Pinpoint the cell where the given text exists, returning its [X, Y] midpoint coordinate. 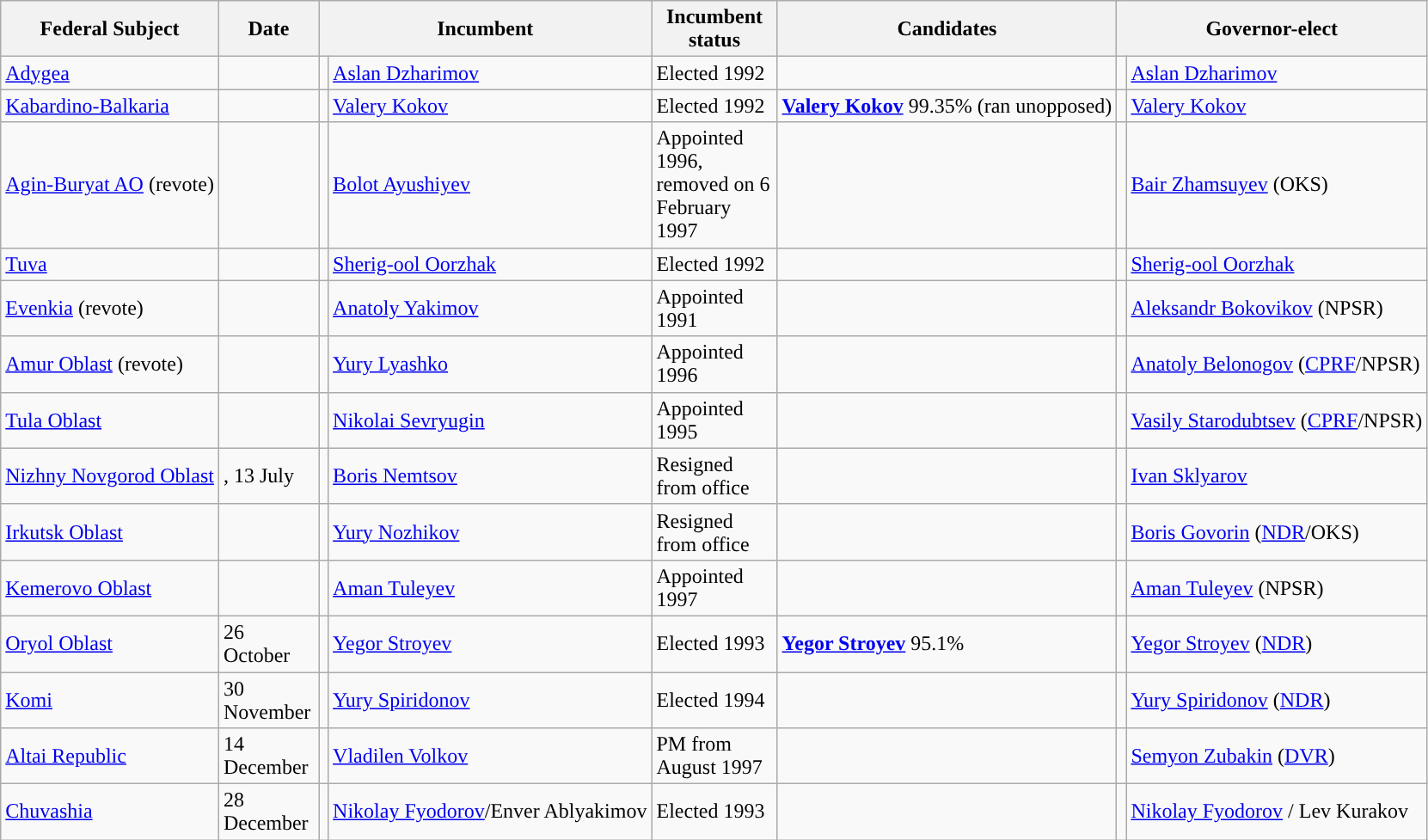
Yegor Stroyev [490, 643]
Appointed 1991 [714, 308]
Aman Tuleyev (NPSR) [1277, 588]
Kemerovo Oblast [110, 588]
Boris Nemtsov [490, 476]
Yury Nozhikov [490, 531]
Nikolay Fyodorov / Lev Kurakov [1277, 812]
Nikolai Sevryugin [490, 420]
Yury Lyashko [490, 365]
Anatoly Belonogov (CPRF/NPSR) [1277, 365]
Oryol Oblast [110, 643]
Kabardino-Balkaria [110, 106]
Adygea [110, 73]
Tuva [110, 264]
Anatoly Yakimov [490, 308]
Aleksandr Bokovikov (NPSR) [1277, 308]
28 December [268, 812]
Altai Republic [110, 757]
Governor-elect [1272, 29]
Incumbent status [714, 29]
Appointed 1995 [714, 420]
Komi [110, 700]
Irkutsk Oblast [110, 531]
Elected 1994 [714, 700]
30 November [268, 700]
Vasily Starodubtsev (CPRF/NPSR) [1277, 420]
Candidates [947, 29]
, 13 July [268, 476]
Appointed 1997 [714, 588]
Tula Oblast [110, 420]
Aman Tuleyev [490, 588]
Bolot Ayushiyev [490, 185]
Evenkia (revote) [110, 308]
Agin-Buryat AO (revote) [110, 185]
Valery Kokov 99.35% (ran unopposed) [947, 106]
Yury Spiridonov (NDR) [1277, 700]
Nikolay Fyodorov/Enver Ablyakimov [490, 812]
Appointed 1996 [714, 365]
26 October [268, 643]
Yury Spiridonov [490, 700]
Chuvashia [110, 812]
Federal Subject [110, 29]
Boris Govorin (NDR/OKS) [1277, 531]
Vladilen Volkov [490, 757]
Incumbent [485, 29]
PM from August 1997 [714, 757]
Amur Oblast (revote) [110, 365]
Ivan Sklyarov [1277, 476]
Yegor Stroyev (NDR) [1277, 643]
Appointed 1996, removed on 6 February 1997 [714, 185]
Yegor Stroyev 95.1% [947, 643]
14 December [268, 757]
Bair Zhamsuyev (OKS) [1277, 185]
Date [268, 29]
Semyon Zubakin (DVR) [1277, 757]
Nizhny Novgorod Oblast [110, 476]
